Output the [X, Y] coordinate of the center of the cell containing the given text.  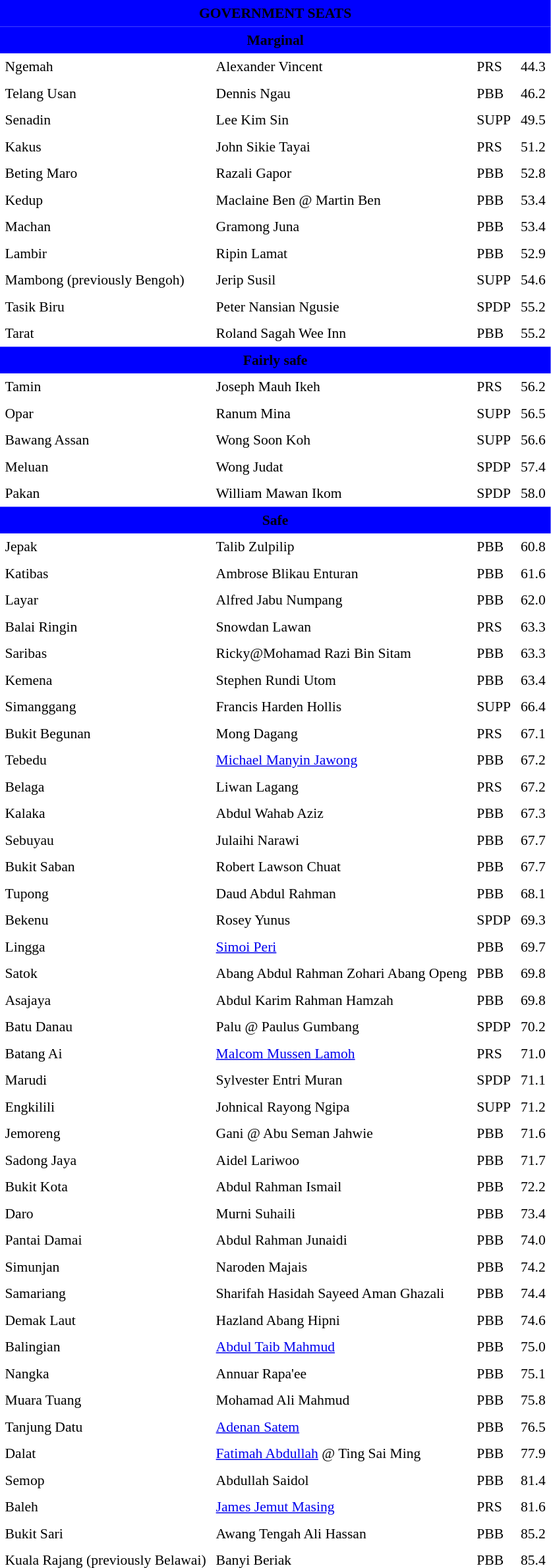
Gani @ Abu Seman Jahwie [341, 1133]
Bawang Assan [105, 440]
Sebuyau [105, 840]
Baleh [105, 1507]
Murni Suhaili [341, 1213]
Balai Ringin [105, 626]
Beting Maro [105, 173]
Abdullah Saidol [341, 1480]
Tamin [105, 387]
Julaihi Narawi [341, 840]
46.2 [533, 93]
Annuar Rapa'ee [341, 1373]
Batang Ai [105, 1053]
68.1 [533, 893]
Johnical Rayong Ngipa [341, 1106]
Malcom Mussen Lamoh [341, 1053]
Bukit Kota [105, 1187]
44.3 [533, 67]
Tebedu [105, 760]
74.4 [533, 1293]
Hazland Abang Hipni [341, 1320]
51.2 [533, 146]
Ranum Mina [341, 413]
Abdul Taib Mahmud [341, 1347]
Semop [105, 1480]
Joseph Mauh Ikeh [341, 387]
57.4 [533, 466]
Tanjung Datu [105, 1426]
71.7 [533, 1160]
Lambir [105, 253]
Jerip Susil [341, 280]
Pakan [105, 493]
56.2 [533, 387]
Abang Abdul Rahman Zohari Abang Openg [341, 973]
Bekenu [105, 920]
56.5 [533, 413]
54.6 [533, 280]
Abdul Karim Rahman Hamzah [341, 1000]
Stephen Rundi Utom [341, 680]
Fairly safe [275, 360]
67.1 [533, 733]
Mambong (previously Bengoh) [105, 280]
63.4 [533, 680]
Maclaine Ben @ Martin Ben [341, 200]
Adenan Satem [341, 1426]
Alexander Vincent [341, 67]
Jepak [105, 547]
Daud Abdul Rahman [341, 893]
Marudi [105, 1080]
James Jemut Masing [341, 1507]
Satok [105, 973]
Wong Soon Koh [341, 440]
75.8 [533, 1400]
Jemoreng [105, 1133]
77.9 [533, 1453]
81.4 [533, 1480]
Safe [275, 520]
61.6 [533, 573]
Ambrose Blikau Enturan [341, 573]
Alfred Jabu Numpang [341, 600]
Batu Danau [105, 1027]
Belaga [105, 786]
73.4 [533, 1213]
Demak Laut [105, 1320]
72.2 [533, 1187]
Kemena [105, 680]
74.6 [533, 1320]
Tarat [105, 333]
Samariang [105, 1293]
70.2 [533, 1027]
Wong Judat [341, 466]
Peter Nansian Ngusie [341, 306]
Palu @ Paulus Gumbang [341, 1027]
Aidel Lariwoo [341, 1160]
71.6 [533, 1133]
Abdul Rahman Junaidi [341, 1240]
58.0 [533, 493]
Abdul Rahman Ismail [341, 1187]
William Mawan Ikom [341, 493]
Bukit Saban [105, 867]
Bukit Begunan [105, 733]
Asajaya [105, 1000]
Katibas [105, 573]
Rosey Yunus [341, 920]
75.1 [533, 1373]
74.2 [533, 1266]
52.9 [533, 253]
56.6 [533, 440]
GOVERNMENT SEATS [275, 13]
Bukit Sari [105, 1533]
Layar [105, 600]
71.2 [533, 1106]
Sharifah Hasidah Sayeed Aman Ghazali [341, 1293]
Razali Gapor [341, 173]
Nangka [105, 1373]
Machan [105, 227]
Sadong Jaya [105, 1160]
75.0 [533, 1347]
Gramong Juna [341, 227]
69.3 [533, 920]
Lee Kim Sin [341, 120]
Tupong [105, 893]
Francis Harden Hollis [341, 707]
Opar [105, 413]
Snowdan Lawan [341, 626]
Marginal [275, 40]
66.4 [533, 707]
John Sikie Tayai [341, 146]
69.7 [533, 946]
Meluan [105, 466]
Tasik Biru [105, 306]
Dalat [105, 1453]
Michael Manyin Jawong [341, 760]
Kakus [105, 146]
Abdul Wahab Aziz [341, 813]
Fatimah Abdullah @ Ting Sai Ming [341, 1453]
74.0 [533, 1240]
Ripin Lamat [341, 253]
Simanggang [105, 707]
Pantai Damai [105, 1240]
Awang Tengah Ali Hassan [341, 1533]
Mohamad Ali Mahmud [341, 1400]
Ricky@Mohamad Razi Bin Sitam [341, 653]
Robert Lawson Chuat [341, 867]
Dennis Ngau [341, 93]
Naroden Majais [341, 1266]
85.2 [533, 1533]
Kedup [105, 200]
Talib Zulpilip [341, 547]
Muara Tuang [105, 1400]
60.8 [533, 547]
Kalaka [105, 813]
62.0 [533, 600]
49.5 [533, 120]
Engkilili [105, 1106]
Telang Usan [105, 93]
Liwan Lagang [341, 786]
Senadin [105, 120]
Simoi Peri [341, 946]
Mong Dagang [341, 733]
Sylvester Entri Muran [341, 1080]
67.3 [533, 813]
Balingian [105, 1347]
Saribas [105, 653]
71.0 [533, 1053]
Roland Sagah Wee Inn [341, 333]
Daro [105, 1213]
71.1 [533, 1080]
Ngemah [105, 67]
52.8 [533, 173]
Lingga [105, 946]
Simunjan [105, 1266]
76.5 [533, 1426]
81.6 [533, 1507]
